Search for the cell housing the specified text and yield its (X, Y) center coordinate. 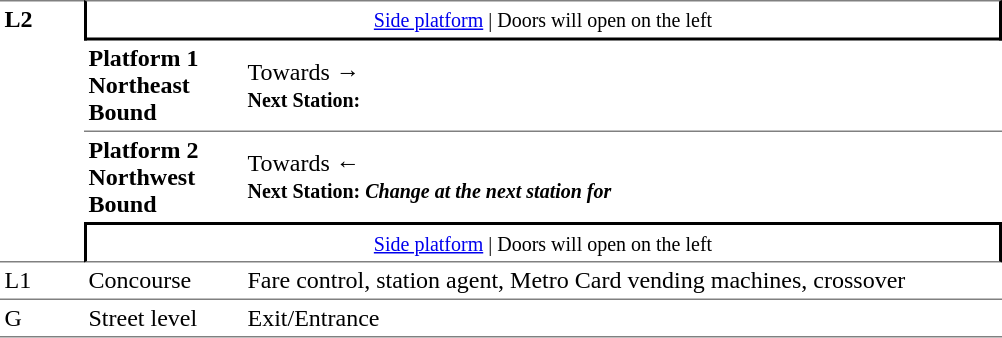
G (42, 318)
Towards ← Next Station: Change at the next station for (622, 177)
Fare control, station agent, Metro Card vending machines, crossover (622, 280)
L1 (42, 280)
L2 (42, 131)
Concourse (164, 280)
Street level (164, 318)
Exit/Entrance (622, 318)
Towards → Next Station: (622, 86)
Platform 2Northwest Bound (164, 177)
Platform 1Northeast Bound (164, 86)
